Pinpoint the cell where the given text exists, returning its (X, Y) midpoint coordinate. 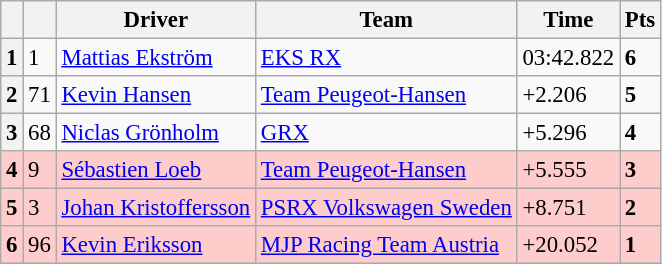
+5.296 (568, 133)
Pts (640, 20)
+2.206 (568, 95)
Kevin Hansen (156, 95)
96 (40, 245)
9 (40, 170)
Johan Kristoffersson (156, 208)
68 (40, 133)
MJP Racing Team Austria (386, 245)
PSRX Volkswagen Sweden (386, 208)
Mattias Ekström (156, 58)
+20.052 (568, 245)
Team (386, 20)
Time (568, 20)
Kevin Eriksson (156, 245)
+8.751 (568, 208)
03:42.822 (568, 58)
+5.555 (568, 170)
Niclas Grönholm (156, 133)
71 (40, 95)
Driver (156, 20)
Sébastien Loeb (156, 170)
GRX (386, 133)
EKS RX (386, 58)
